For the text-containing cell, return its midpoint in [x, y] coordinate format. 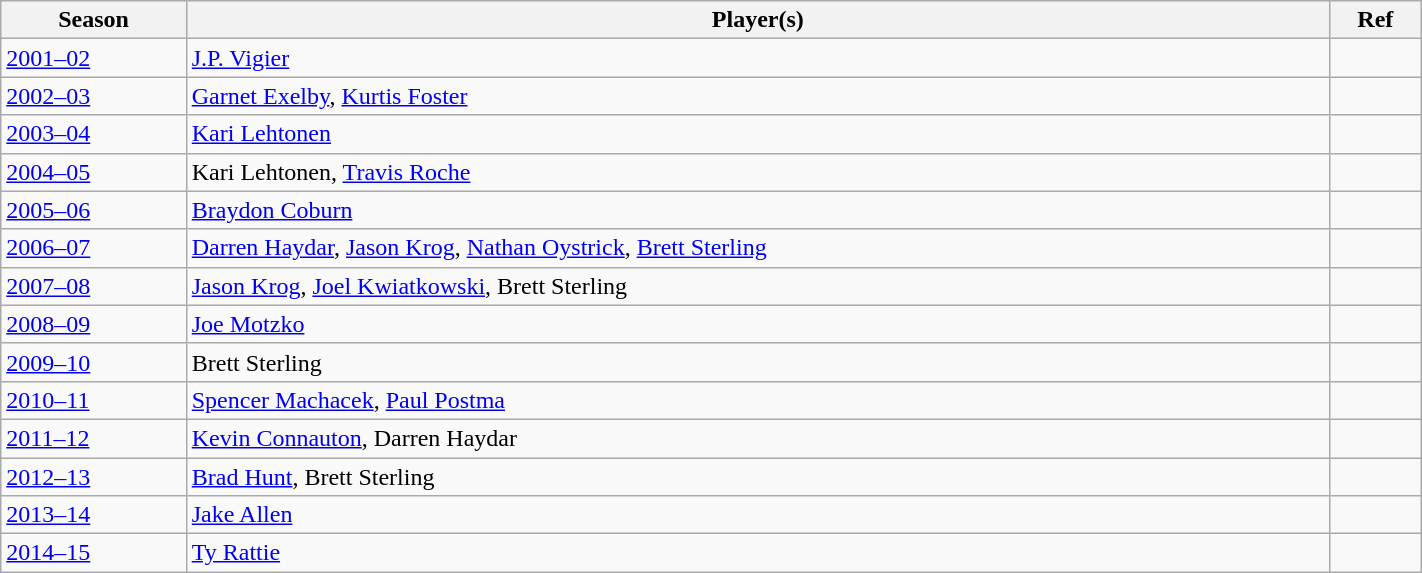
2001–02 [94, 58]
Player(s) [758, 20]
Jake Allen [758, 515]
2005–06 [94, 210]
2011–12 [94, 438]
Kevin Connauton, Darren Haydar [758, 438]
Darren Haydar, Jason Krog, Nathan Oystrick, Brett Sterling [758, 248]
Kari Lehtonen [758, 134]
Spencer Machacek, Paul Postma [758, 400]
2010–11 [94, 400]
2012–13 [94, 477]
2013–14 [94, 515]
2007–08 [94, 286]
2003–04 [94, 134]
Ref [1375, 20]
Garnet Exelby, Kurtis Foster [758, 96]
J.P. Vigier [758, 58]
Braydon Coburn [758, 210]
2004–05 [94, 172]
2008–09 [94, 324]
Jason Krog, Joel Kwiatkowski, Brett Sterling [758, 286]
Brett Sterling [758, 362]
Ty Rattie [758, 553]
2009–10 [94, 362]
2006–07 [94, 248]
Brad Hunt, Brett Sterling [758, 477]
Season [94, 20]
2014–15 [94, 553]
Joe Motzko [758, 324]
Kari Lehtonen, Travis Roche [758, 172]
2002–03 [94, 96]
